Determine the (x, y) coordinate at the center of the cell enclosing the given text.  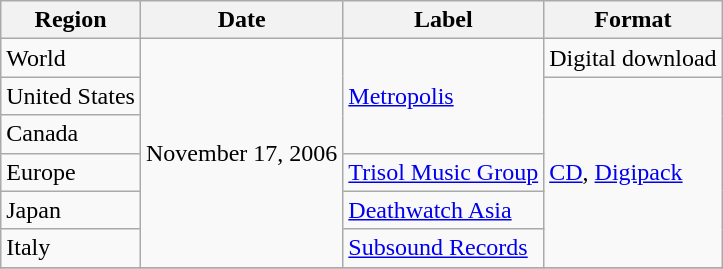
Italy (71, 248)
Trisol Music Group (444, 172)
Date (241, 20)
Japan (71, 210)
CD, Digipack (633, 172)
November 17, 2006 (241, 153)
Region (71, 20)
World (71, 58)
Digital download (633, 58)
Format (633, 20)
Metropolis (444, 96)
Subsound Records (444, 248)
Label (444, 20)
United States (71, 96)
Europe (71, 172)
Canada (71, 134)
Deathwatch Asia (444, 210)
